Find where the given text appears and provide that cell's center as [x, y] coordinate. 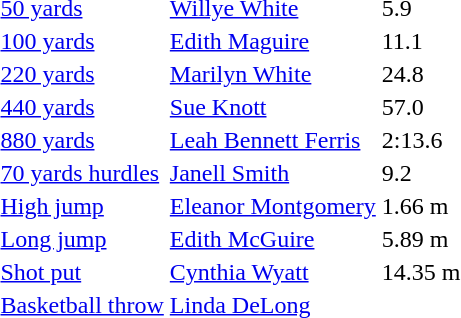
Sue Knott [272, 107]
Edith McGuire [272, 239]
Marilyn White [272, 74]
Leah Bennett Ferris [272, 140]
Janell Smith [272, 173]
Edith Maguire [272, 41]
Cynthia Wyatt [272, 272]
Eleanor Montgomery [272, 206]
